Capture the cell that displays the provided text and extract its (X, Y) central coordinate. 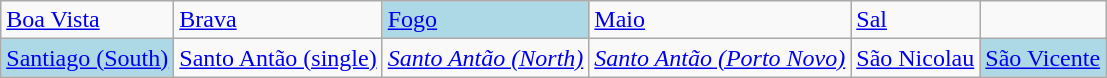
Boa Vista (88, 20)
Santo Antão (single) (278, 58)
Fogo (486, 20)
São Vicente (1043, 58)
Sal (916, 20)
Santiago (South) (88, 58)
São Nicolau (916, 58)
Santo Antão (Porto Novo) (720, 58)
Santo Antão (North) (486, 58)
Maio (720, 20)
Brava (278, 20)
